Extract the [x, y] coordinate from the center of the cell holding the provided text.  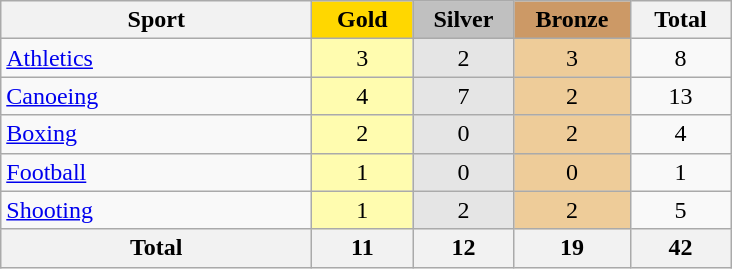
8 [680, 58]
42 [680, 248]
12 [464, 248]
Canoeing [156, 96]
11 [362, 248]
19 [572, 248]
5 [680, 210]
Silver [464, 20]
Sport [156, 20]
Athletics [156, 58]
Gold [362, 20]
13 [680, 96]
Boxing [156, 134]
Football [156, 172]
Bronze [572, 20]
7 [464, 96]
Shooting [156, 210]
